Scan for the cell matching the given text and deliver its (X, Y) coordinate at center. 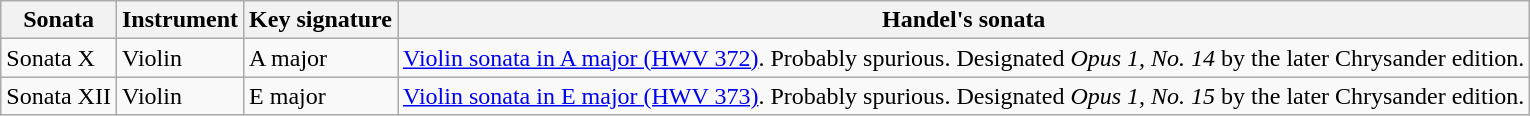
Sonata X (59, 58)
Handel's sonata (964, 20)
Sonata (59, 20)
E major (321, 96)
Key signature (321, 20)
Violin sonata in A major (HWV 372). Probably spurious. Designated Opus 1, No. 14 by the later Chrysander edition. (964, 58)
Sonata XII (59, 96)
Violin sonata in E major (HWV 373). Probably spurious. Designated Opus 1, No. 15 by the later Chrysander edition. (964, 96)
Instrument (180, 20)
A major (321, 58)
